Extract the (X, Y) coordinate from the center of the cell holding the provided text.  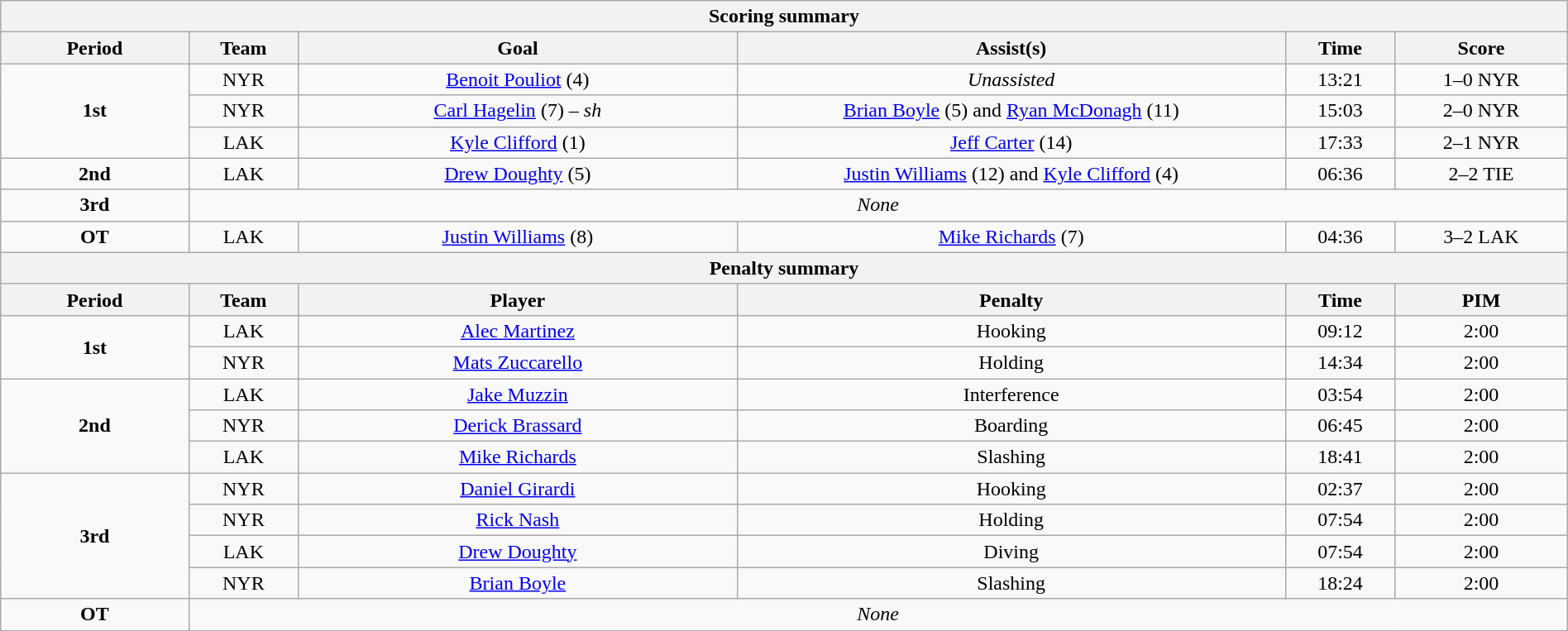
18:24 (1340, 583)
Unassisted (1011, 79)
Kyle Clifford (1) (518, 142)
Carl Hagelin (7) – sh (518, 111)
06:45 (1340, 426)
Drew Doughty (518, 552)
Jake Muzzin (518, 394)
06:36 (1340, 174)
Alec Martinez (518, 331)
Diving (1011, 552)
17:33 (1340, 142)
Benoit Pouliot (4) (518, 79)
2–2 TIE (1481, 174)
2–1 NYR (1481, 142)
Justin Williams (12) and Kyle Clifford (4) (1011, 174)
1–0 NYR (1481, 79)
Mike Richards (518, 457)
Mats Zuccarello (518, 362)
03:54 (1340, 394)
Rick Nash (518, 520)
Goal (518, 48)
14:34 (1340, 362)
Boarding (1011, 426)
Mike Richards (7) (1011, 237)
18:41 (1340, 457)
Assist(s) (1011, 48)
Interference (1011, 394)
04:36 (1340, 237)
Drew Doughty (5) (518, 174)
Penalty summary (784, 268)
02:37 (1340, 489)
Brian Boyle (518, 583)
Penalty (1011, 299)
Jeff Carter (14) (1011, 142)
09:12 (1340, 331)
Brian Boyle (5) and Ryan McDonagh (11) (1011, 111)
Daniel Girardi (518, 489)
2–0 NYR (1481, 111)
Derick Brassard (518, 426)
PIM (1481, 299)
3–2 LAK (1481, 237)
Player (518, 299)
Score (1481, 48)
Scoring summary (784, 17)
15:03 (1340, 111)
Justin Williams (8) (518, 237)
13:21 (1340, 79)
